Determine the [x, y] coordinate at the center of the cell enclosing the given text.  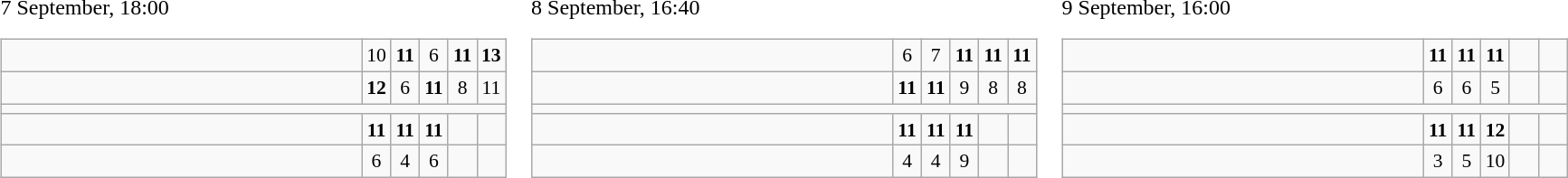
7 [936, 56]
3 [1438, 162]
13 [491, 56]
